Determine the (X, Y) coordinate at the center of the cell enclosing the given text.  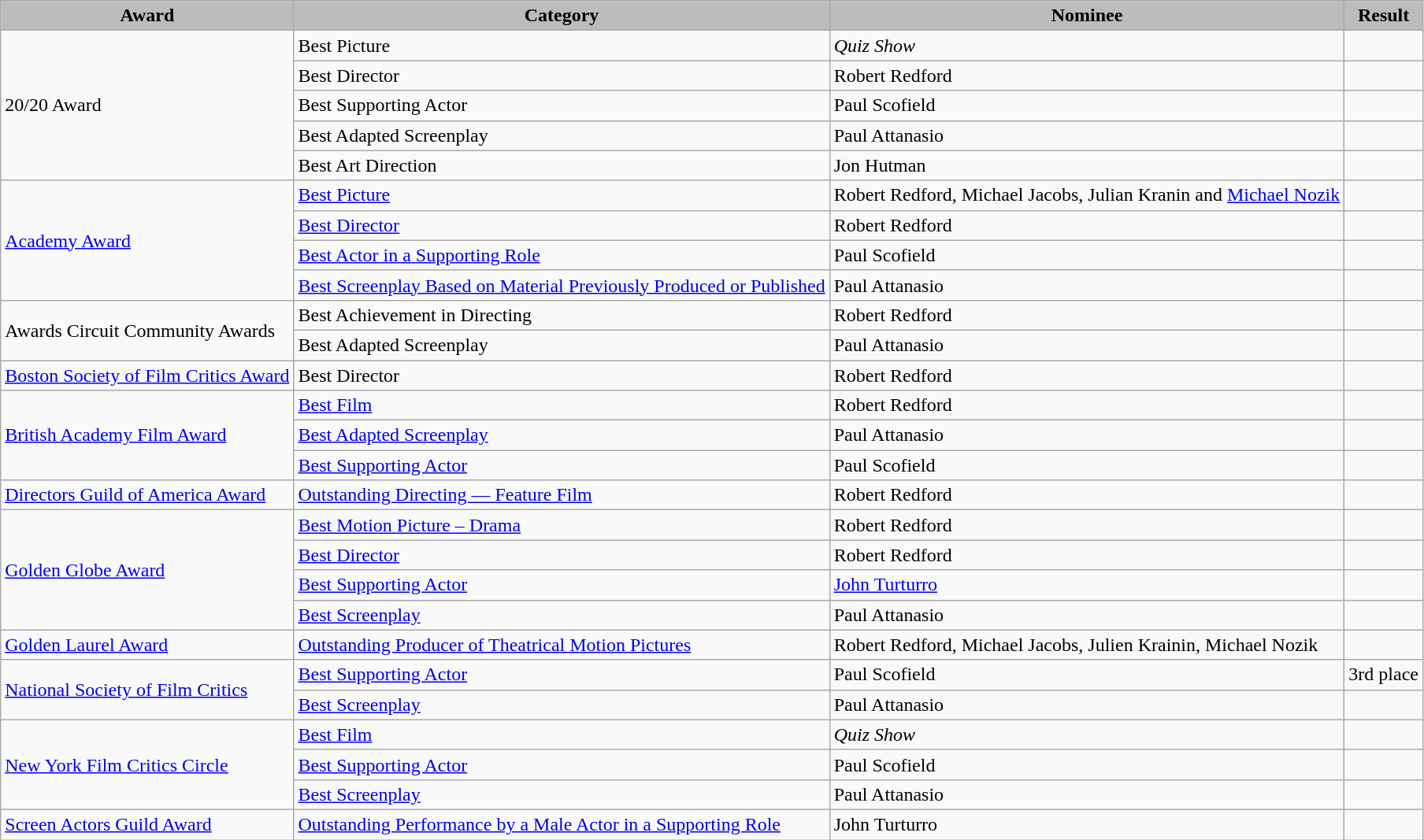
20/20 Award (147, 105)
Best Motion Picture – Drama (562, 525)
Boston Society of Film Critics Award (147, 376)
Category (562, 16)
Academy Award (147, 240)
3rd place (1384, 675)
New York Film Critics Circle (147, 764)
Result (1384, 16)
Best Actor in a Supporting Role (562, 255)
Directors Guild of America Award (147, 495)
Robert Redford, Michael Jacobs, Julian Kranin and Michael Nozik (1087, 195)
Nominee (1087, 16)
Golden Laurel Award (147, 645)
Screen Actors Guild Award (147, 824)
Robert Redford, Michael Jacobs, Julien Krainin, Michael Nozik (1087, 645)
Golden Globe Award (147, 570)
National Society of Film Critics (147, 690)
Outstanding Performance by a Male Actor in a Supporting Role (562, 824)
British Academy Film Award (147, 435)
Best Art Direction (562, 165)
Best Screenplay Based on Material Previously Produced or Published (562, 285)
Outstanding Producer of Theatrical Motion Pictures (562, 645)
Outstanding Directing — Feature Film (562, 495)
Awards Circuit Community Awards (147, 330)
Best Achievement in Directing (562, 315)
Award (147, 16)
Jon Hutman (1087, 165)
